Capture the cell that displays the provided text and extract its [X, Y] central coordinate. 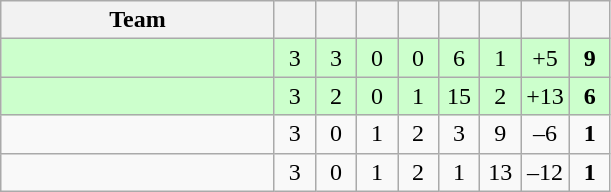
–6 [546, 134]
15 [460, 96]
+5 [546, 58]
+13 [546, 96]
Team [138, 20]
–12 [546, 172]
13 [500, 172]
